Determine the (x, y) coordinate at the center of the cell enclosing the given text.  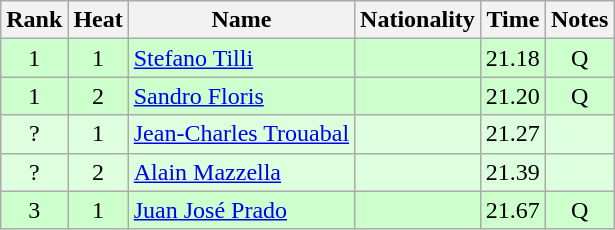
Heat (98, 20)
Time (512, 20)
Rank (34, 20)
Alain Mazzella (241, 172)
Sandro Floris (241, 96)
Stefano Tilli (241, 58)
21.18 (512, 58)
21.67 (512, 210)
21.20 (512, 96)
3 (34, 210)
Notes (579, 20)
21.27 (512, 134)
Juan José Prado (241, 210)
21.39 (512, 172)
Jean-Charles Trouabal (241, 134)
Nationality (418, 20)
Name (241, 20)
